Detect which cell encompasses the target text, then output its [x, y] center coordinate. 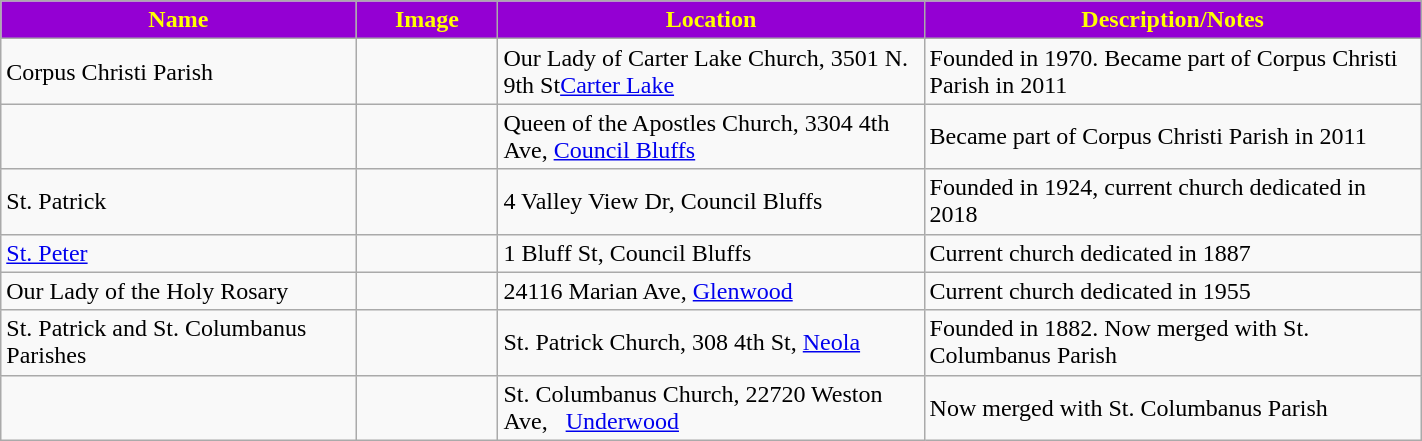
St. Peter [178, 253]
Founded in 1882. Now merged with St. Columbanus Parish [1172, 342]
Our Lady of the Holy Rosary [178, 291]
Description/Notes [1172, 20]
St. Patrick [178, 202]
24116 Marian Ave, Glenwood [711, 291]
Our Lady of Carter Lake Church, 3501 N. 9th StCarter Lake [711, 72]
Current church dedicated in 1887 [1172, 253]
Name [178, 20]
Now merged with St. Columbanus Parish [1172, 408]
Queen of the Apostles Church, 3304 4th Ave, Council Bluffs [711, 136]
Location [711, 20]
4 Valley View Dr, Council Bluffs [711, 202]
Founded in 1970. Became part of Corpus Christi Parish in 2011 [1172, 72]
Founded in 1924, current church dedicated in 2018 [1172, 202]
Corpus Christi Parish [178, 72]
St. Columbanus Church, 22720 Weston Ave, Underwood [711, 408]
1 Bluff St, Council Bluffs [711, 253]
Became part of Corpus Christi Parish in 2011 [1172, 136]
St. Patrick Church, 308 4th St, Neola [711, 342]
Current church dedicated in 1955 [1172, 291]
St. Patrick and St. Columbanus Parishes [178, 342]
Image [427, 20]
